Extract the [x, y] coordinate from the center of the cell holding the provided text.  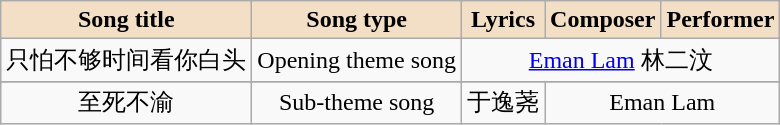
Sub-theme song [357, 102]
于逸荛 [504, 102]
Song type [357, 20]
至死不渝 [126, 102]
Opening theme song [357, 60]
Lyrics [504, 20]
只怕不够时间看你白头 [126, 60]
Performer [720, 20]
Eman Lam [662, 102]
Eman Lam 林二汶 [621, 60]
Composer [603, 20]
Song title [126, 20]
